Extract the (X, Y) coordinate from the center of the cell holding the provided text.  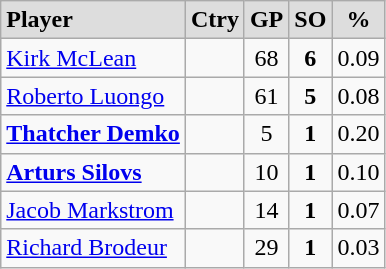
6 (310, 58)
Ctry (214, 20)
0.07 (358, 210)
GP (266, 20)
0.03 (358, 248)
% (358, 20)
68 (266, 58)
Kirk McLean (94, 58)
Roberto Luongo (94, 96)
Player (94, 20)
Arturs Silovs (94, 172)
SO (310, 20)
0.08 (358, 96)
0.10 (358, 172)
Thatcher Demko (94, 134)
Jacob Markstrom (94, 210)
10 (266, 172)
0.20 (358, 134)
29 (266, 248)
Richard Brodeur (94, 248)
0.09 (358, 58)
61 (266, 96)
14 (266, 210)
